Find where the given text appears and provide that cell's center as [X, Y] coordinate. 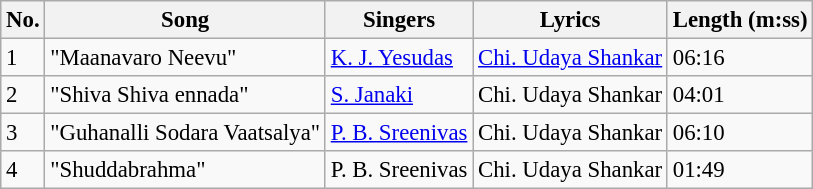
Singers [398, 20]
Lyrics [570, 20]
06:10 [740, 133]
04:01 [740, 95]
Length (m:ss) [740, 20]
1 [23, 58]
"Shiva Shiva ennada" [186, 95]
06:16 [740, 58]
K. J. Yesudas [398, 58]
3 [23, 133]
Song [186, 20]
"Maanavaro Neevu" [186, 58]
01:49 [740, 170]
S. Janaki [398, 95]
"Shuddabrahma" [186, 170]
4 [23, 170]
"Guhanalli Sodara Vaatsalya" [186, 133]
2 [23, 95]
No. [23, 20]
